Output the (X, Y) coordinate of the center of the cell containing the given text.  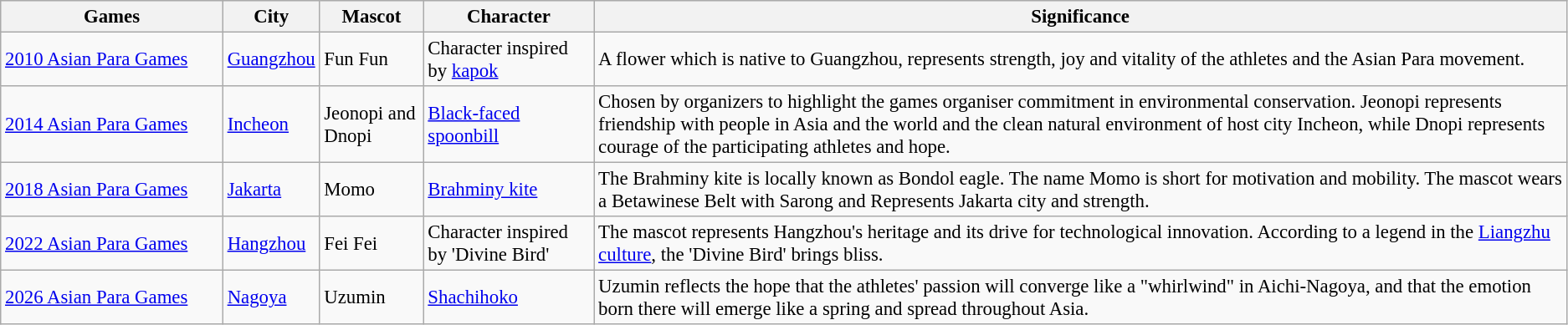
Incheon (271, 124)
Jakarta (271, 190)
2022 Asian Para Games (112, 244)
Character inspired by kapok (509, 60)
Nagoya (271, 297)
Mascot (372, 17)
Fun Fun (372, 60)
Character (509, 17)
Games (112, 17)
Guangzhou (271, 60)
Fei Fei (372, 244)
A flower which is native to Guangzhou, represents strength, joy and vitality of the athletes and the Asian Para movement. (1081, 60)
Shachihoko (509, 297)
Jeonopi and Dnopi (372, 124)
Momo (372, 190)
Black-faced spoonbill (509, 124)
2018 Asian Para Games (112, 190)
Significance (1081, 17)
Hangzhou (271, 244)
Uzumin (372, 297)
2010 Asian Para Games (112, 60)
Character inspired by 'Divine Bird' (509, 244)
2026 Asian Para Games (112, 297)
City (271, 17)
2014 Asian Para Games (112, 124)
Brahminy kite (509, 190)
